Identify which cell holds the provided text, then report its (X, Y) central coordinate. 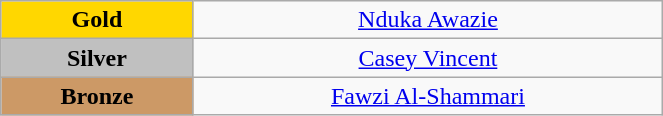
Gold (97, 20)
Nduka Awazie (428, 20)
Silver (97, 58)
Fawzi Al-Shammari (428, 96)
Bronze (97, 96)
Casey Vincent (428, 58)
